For the text-containing cell, return its midpoint in [X, Y] coordinate format. 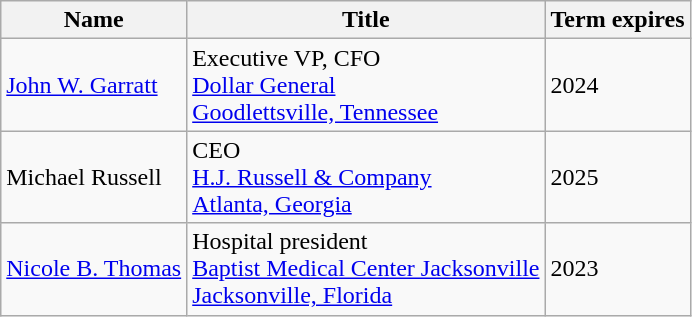
Term expires [618, 20]
John W. Garratt [94, 85]
Hospital presidentBaptist Medical Center JacksonvilleJacksonville, Florida [366, 269]
Name [94, 20]
Executive VP, CFODollar GeneralGoodlettsville, Tennessee [366, 85]
2025 [618, 177]
Michael Russell [94, 177]
2023 [618, 269]
2024 [618, 85]
Title [366, 20]
CEOH.J. Russell & CompanyAtlanta, Georgia [366, 177]
Nicole B. Thomas [94, 269]
